Extract the [x, y] coordinate from the center of the cell holding the provided text.  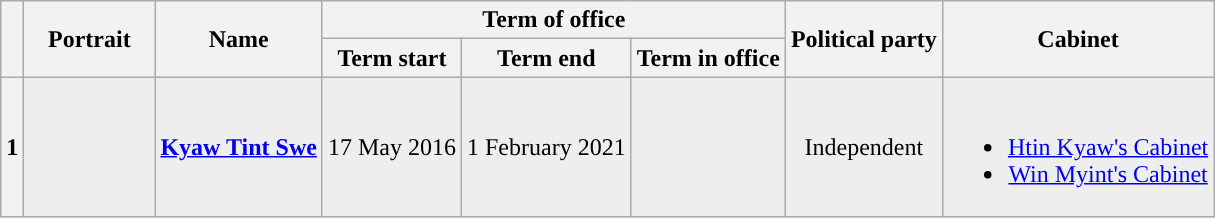
Kyaw Tint Swe [239, 147]
Term end [546, 58]
Independent [864, 147]
Term in office [708, 58]
Political party [864, 39]
Name [239, 39]
Cabinet [1078, 39]
1 [12, 147]
Htin Kyaw's CabinetWin Myint's Cabinet [1078, 147]
Term start [392, 58]
Portrait [90, 39]
1 February 2021 [546, 147]
17 May 2016 [392, 147]
Term of office [554, 20]
